Extract the [x, y] coordinate from the center of the cell holding the provided text.  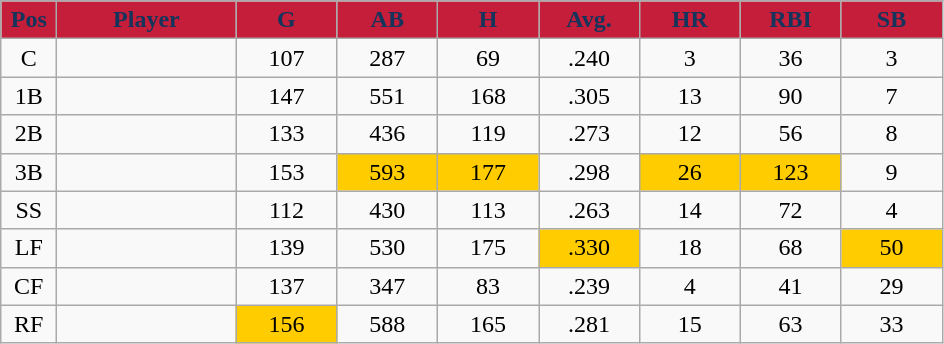
HR [690, 20]
551 [388, 96]
530 [388, 248]
AB [388, 20]
33 [892, 324]
133 [286, 134]
G [286, 20]
593 [388, 172]
8 [892, 134]
588 [388, 324]
137 [286, 286]
165 [488, 324]
107 [286, 58]
.298 [590, 172]
13 [690, 96]
1B [29, 96]
347 [388, 286]
113 [488, 210]
SB [892, 20]
119 [488, 134]
.273 [590, 134]
147 [286, 96]
.281 [590, 324]
41 [790, 286]
177 [488, 172]
14 [690, 210]
26 [690, 172]
Avg. [590, 20]
68 [790, 248]
430 [388, 210]
139 [286, 248]
12 [690, 134]
50 [892, 248]
18 [690, 248]
112 [286, 210]
Pos [29, 20]
CF [29, 286]
3B [29, 172]
.239 [590, 286]
36 [790, 58]
56 [790, 134]
9 [892, 172]
RBI [790, 20]
123 [790, 172]
63 [790, 324]
C [29, 58]
287 [388, 58]
153 [286, 172]
72 [790, 210]
SS [29, 210]
.240 [590, 58]
156 [286, 324]
90 [790, 96]
.305 [590, 96]
83 [488, 286]
29 [892, 286]
168 [488, 96]
LF [29, 248]
69 [488, 58]
175 [488, 248]
.330 [590, 248]
H [488, 20]
.263 [590, 210]
436 [388, 134]
15 [690, 324]
2B [29, 134]
RF [29, 324]
Player [146, 20]
7 [892, 96]
